Pinpoint the cell where the given text exists, returning its [X, Y] midpoint coordinate. 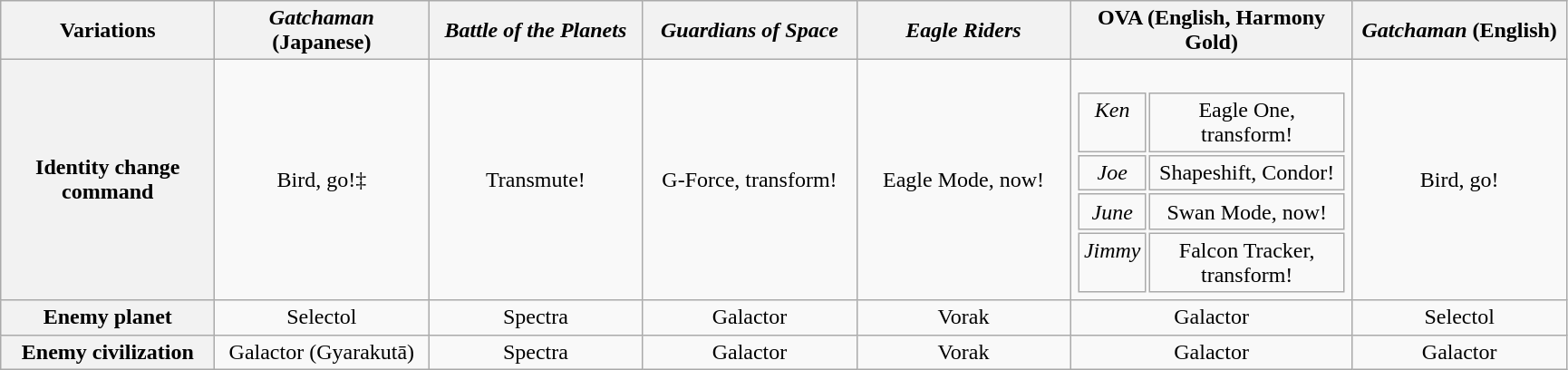
Identity change command [108, 180]
Bird, go! [1459, 180]
Eagle One, transform! [1247, 122]
Ken [1113, 122]
June [1113, 211]
Swan Mode, now! [1247, 211]
Ken Eagle One, transform! Joe Shapeshift, Condor! June Swan Mode, now! Jimmy Falcon Tracker, transform! [1211, 180]
G-Force, transform! [750, 180]
Falcon Tracker, transform! [1247, 263]
Bird, go!‡ [322, 180]
Gatchaman (Japanese) [322, 31]
Joe [1113, 173]
Enemy planet [108, 317]
Battle of the Planets [536, 31]
OVA (English, Harmony Gold) [1211, 31]
Guardians of Space [750, 31]
Enemy civilization [108, 352]
Eagle Riders [963, 31]
Transmute! [536, 180]
Variations [108, 31]
Eagle Mode, now! [963, 180]
Shapeshift, Condor! [1247, 173]
Gatchaman (English) [1459, 31]
Jimmy [1113, 263]
Galactor (Gyarakutā) [322, 352]
